Extract the (x, y) coordinate from the center of the cell holding the provided text.  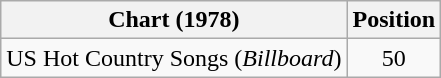
US Hot Country Songs (Billboard) (174, 58)
50 (394, 58)
Chart (1978) (174, 20)
Position (394, 20)
